Scan for the cell matching the given text and deliver its [X, Y] coordinate at center. 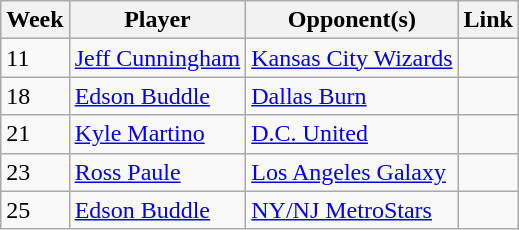
Dallas Burn [352, 96]
Los Angeles Galaxy [352, 172]
Kyle Martino [158, 134]
D.C. United [352, 134]
Opponent(s) [352, 20]
Kansas City Wizards [352, 58]
Link [488, 20]
25 [35, 210]
Jeff Cunningham [158, 58]
23 [35, 172]
Ross Paule [158, 172]
21 [35, 134]
Player [158, 20]
11 [35, 58]
Week [35, 20]
18 [35, 96]
NY/NJ MetroStars [352, 210]
